Search for the cell housing the specified text and yield its (x, y) center coordinate. 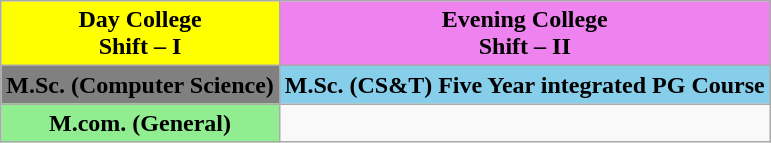
M.Sc. (CS&T) Five Year integrated PG Course (524, 85)
Day CollegeShift – I (140, 34)
Evening CollegeShift – II (524, 34)
M.com. (General) (140, 123)
M.Sc. (Computer Science) (140, 85)
